Determine the (x, y) coordinate at the center of the cell enclosing the given text.  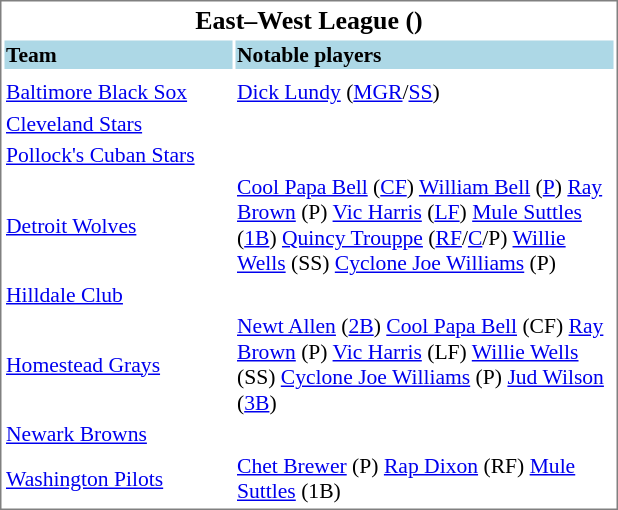
Notable players (425, 54)
Cleveland Stars (118, 124)
Homestead Grays (118, 364)
Newark Browns (118, 434)
Baltimore Black Sox (118, 92)
East–West League () (308, 20)
Pollock's Cuban Stars (118, 155)
Washington Pilots (118, 479)
Team (118, 54)
Detroit Wolves (118, 224)
Dick Lundy (MGR/SS) (425, 92)
Chet Brewer (P) Rap Dixon (RF) Mule Suttles (1B) (425, 479)
Hilldale Club (118, 294)
Newt Allen (2B) Cool Papa Bell (CF) Ray Brown (P) Vic Harris (LF) Willie Wells (SS) Cyclone Joe Williams (P) Jud Wilson (3B) (425, 364)
